Identify which cell holds the provided text, then report its [X, Y] central coordinate. 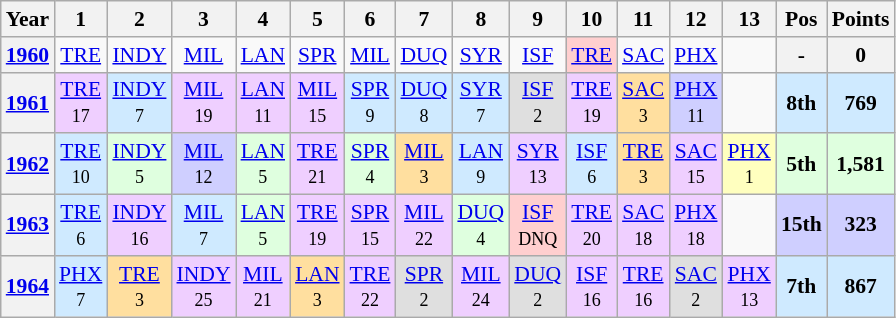
PHX11 [696, 102]
DUQ4 [480, 226]
INDY16 [139, 226]
SAC3 [643, 102]
DUQ2 [538, 286]
5th [802, 164]
ISFDNQ [538, 226]
MIL15 [317, 102]
PHX1 [750, 164]
7 [424, 19]
9 [538, 19]
LAN3 [317, 286]
INDY25 [203, 286]
MIL22 [424, 226]
MIL3 [424, 164]
ISF16 [592, 286]
SAC18 [643, 226]
MIL12 [203, 164]
DUQ8 [424, 102]
323 [861, 226]
TRE20 [592, 226]
3 [203, 19]
SYR [480, 55]
SPR9 [370, 102]
SAC2 [696, 286]
11 [643, 19]
PHX7 [80, 286]
Year [28, 19]
LAN [263, 55]
1961 [28, 102]
PHX18 [696, 226]
5 [317, 19]
PHX [696, 55]
TRE22 [370, 286]
867 [861, 286]
2 [139, 19]
12 [696, 19]
ISF6 [592, 164]
INDY [139, 55]
1 [80, 19]
MIL24 [480, 286]
SAC [643, 55]
TRE16 [643, 286]
Points [861, 19]
INDY5 [139, 164]
SYR13 [538, 164]
SYR7 [480, 102]
15th [802, 226]
LAN11 [263, 102]
TRE6 [80, 226]
SAC 15 [696, 164]
- [802, 55]
769 [861, 102]
13 [750, 19]
7th [802, 286]
SPR [317, 55]
SPR2 [424, 286]
INDY7 [139, 102]
SPR4 [370, 164]
1964 [28, 286]
10 [592, 19]
8 [480, 19]
1,581 [861, 164]
1962 [28, 164]
ISF2 [538, 102]
1963 [28, 226]
6 [370, 19]
8th [802, 102]
MIL21 [263, 286]
SPR15 [370, 226]
TRE10 [80, 164]
TRE21 [317, 164]
Pos [802, 19]
PHX13 [750, 286]
DUQ [424, 55]
0 [861, 55]
MIL7 [203, 226]
1960 [28, 55]
TRE17 [80, 102]
ISF [538, 55]
4 [263, 19]
MIL19 [203, 102]
LAN9 [480, 164]
